Capture the cell that displays the provided text and extract its (X, Y) central coordinate. 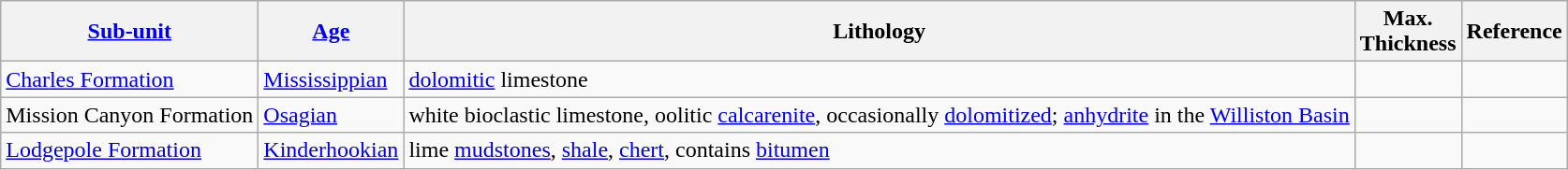
Lodgepole Formation (129, 150)
Sub-unit (129, 32)
Reference (1514, 32)
Max.Thickness (1408, 32)
dolomitic limestone (879, 79)
Kinderhookian (332, 150)
lime mudstones, shale, chert, contains bitumen (879, 150)
Age (332, 32)
Mississippian (332, 79)
Charles Formation (129, 79)
Osagian (332, 115)
Mission Canyon Formation (129, 115)
white bioclastic limestone, oolitic calcarenite, occasionally dolomitized; anhydrite in the Williston Basin (879, 115)
Lithology (879, 32)
